Determine the (X, Y) coordinate at the center of the cell enclosing the given text.  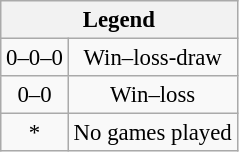
0–0–0 (35, 58)
Win–loss (152, 95)
No games played (152, 133)
Legend (119, 20)
Win–loss-draw (152, 58)
0–0 (35, 95)
* (35, 133)
